Determine the (x, y) coordinate at the center of the cell enclosing the given text.  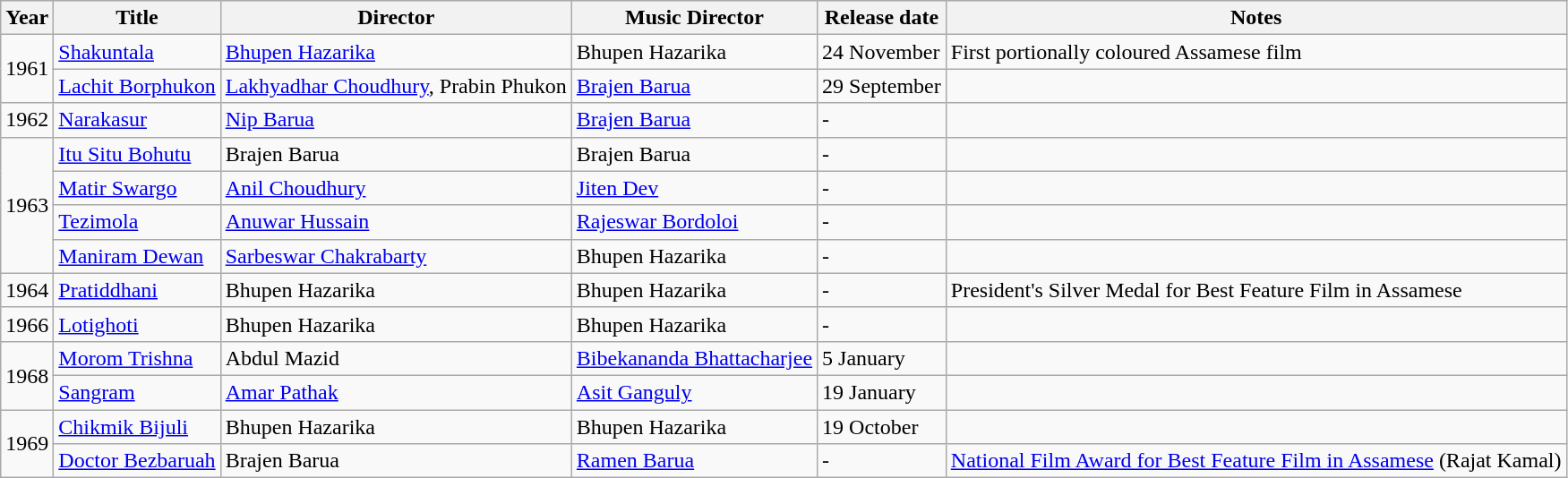
Notes (1255, 18)
Year (27, 18)
Maniram Dewan (137, 256)
Anuwar Hussain (396, 222)
Lotighoti (137, 324)
President's Silver Medal for Best Feature Film in Assamese (1255, 290)
Amar Pathak (396, 392)
Doctor Bezbaruah (137, 461)
Bibekananda Bhattacharjee (694, 358)
Title (137, 18)
Ramen Barua (694, 461)
1962 (27, 120)
Abdul Mazid (396, 358)
1968 (27, 375)
24 November (882, 52)
Music Director (694, 18)
First portionally coloured Assamese film (1255, 52)
Pratiddhani (137, 290)
Itu Situ Bohutu (137, 154)
1963 (27, 205)
1966 (27, 324)
5 January (882, 358)
Director (396, 18)
Release date (882, 18)
Nip Barua (396, 120)
29 September (882, 86)
Asit Ganguly (694, 392)
Narakasur (137, 120)
Sangram (137, 392)
Lachit Borphukon (137, 86)
Matir Swargo (137, 188)
19 October (882, 427)
1969 (27, 444)
Chikmik Bijuli (137, 427)
National Film Award for Best Feature Film in Assamese (Rajat Kamal) (1255, 461)
Jiten Dev (694, 188)
Tezimola (137, 222)
Sarbeswar Chakrabarty (396, 256)
19 January (882, 392)
1961 (27, 69)
Anil Choudhury (396, 188)
Shakuntala (137, 52)
Rajeswar Bordoloi (694, 222)
1964 (27, 290)
Morom Trishna (137, 358)
Lakhyadhar Choudhury, Prabin Phukon (396, 86)
